Detect which cell encompasses the target text, then output its [x, y] center coordinate. 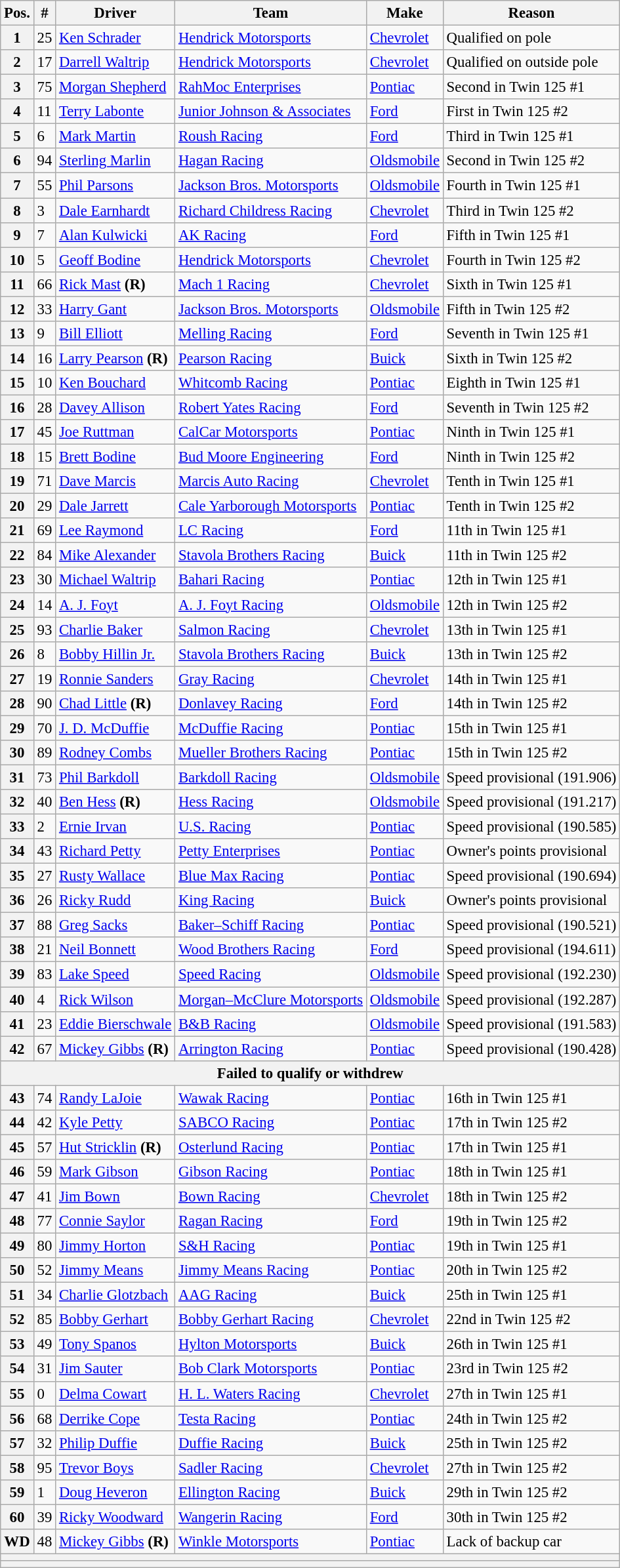
Connie Saylor [115, 1221]
26th in Twin 125 #1 [531, 1344]
83 [45, 975]
Speed provisional (192.287) [531, 999]
Roush Racing [271, 136]
Ronnie Sanders [115, 679]
Baker–Schiff Racing [271, 925]
First in Twin 125 #2 [531, 111]
RahMoc Enterprises [271, 87]
Third in Twin 125 #1 [531, 136]
11th in Twin 125 #2 [531, 555]
Speed provisional (191.217) [531, 802]
67 [45, 1049]
Speed provisional (194.611) [531, 950]
18th in Twin 125 #2 [531, 1196]
Speed provisional (191.583) [531, 1024]
24 [17, 605]
Chad Little (R) [115, 704]
King Racing [271, 900]
Petty Enterprises [271, 851]
Delma Cowart [115, 1394]
Brett Bodine [115, 457]
51 [17, 1295]
Neil Bonnett [115, 950]
Joe Ruttman [115, 432]
Junior Johnson & Associates [271, 111]
Seventh in Twin 125 #2 [531, 407]
Terry Labonte [115, 111]
77 [45, 1221]
CalCar Motorsports [271, 432]
13 [17, 334]
Trevor Boys [115, 1468]
Jim Sauter [115, 1369]
Osterlund Racing [271, 1147]
35 [17, 876]
22 [17, 555]
Fifth in Twin 125 #1 [531, 235]
Rick Mast (R) [115, 284]
H. L. Waters Racing [271, 1394]
Charlie Glotzbach [115, 1295]
73 [45, 777]
Hylton Motorsports [271, 1344]
Philip Duffie [115, 1443]
Darrell Waltrip [115, 62]
53 [17, 1344]
70 [45, 728]
Morgan Shepherd [115, 87]
54 [17, 1369]
Tony Spanos [115, 1344]
Ninth in Twin 125 #1 [531, 432]
19th in Twin 125 #2 [531, 1221]
Richard Petty [115, 851]
WD [17, 1542]
Kyle Petty [115, 1123]
Reason [531, 13]
Gray Racing [271, 679]
Fourth in Twin 125 #1 [531, 186]
94 [45, 161]
15th in Twin 125 #1 [531, 728]
Gibson Racing [271, 1172]
66 [45, 284]
36 [17, 900]
16th in Twin 125 #1 [531, 1098]
Jim Bown [115, 1196]
AAG Racing [271, 1295]
Fifth in Twin 125 #2 [531, 309]
75 [45, 87]
Jimmy Means [115, 1270]
Failed to qualify or withdrew [310, 1073]
37 [17, 925]
Harry Gant [115, 309]
Lee Raymond [115, 531]
88 [45, 925]
Second in Twin 125 #2 [531, 161]
Speed provisional (190.521) [531, 925]
0 [45, 1394]
U.S. Racing [271, 827]
Eddie Bierschwale [115, 1024]
Second in Twin 125 #1 [531, 87]
Dale Jarrett [115, 506]
50 [17, 1270]
69 [45, 531]
# [45, 13]
Seventh in Twin 125 #1 [531, 334]
58 [17, 1468]
Mach 1 Racing [271, 284]
93 [45, 630]
Phil Parsons [115, 186]
90 [45, 704]
Lake Speed [115, 975]
74 [45, 1098]
Speed provisional (190.585) [531, 827]
Sadler Racing [271, 1468]
Salmon Racing [271, 630]
Mark Martin [115, 136]
44 [17, 1123]
McDuffie Racing [271, 728]
Jimmy Means Racing [271, 1270]
71 [45, 481]
18 [17, 457]
Ben Hess (R) [115, 802]
Davey Allison [115, 407]
18th in Twin 125 #1 [531, 1172]
Duffie Racing [271, 1443]
84 [45, 555]
95 [45, 1468]
LC Racing [271, 531]
Phil Barkdoll [115, 777]
19th in Twin 125 #1 [531, 1246]
Mike Alexander [115, 555]
Donlavey Racing [271, 704]
24th in Twin 125 #2 [531, 1418]
12 [17, 309]
20th in Twin 125 #2 [531, 1270]
Ernie Irvan [115, 827]
12th in Twin 125 #1 [531, 580]
Wangerin Racing [271, 1517]
Sterling Marlin [115, 161]
Fourth in Twin 125 #2 [531, 260]
Hut Stricklin (R) [115, 1147]
A. J. Foyt [115, 605]
13th in Twin 125 #1 [531, 630]
29th in Twin 125 #2 [531, 1493]
Ken Schrader [115, 38]
B&B Racing [271, 1024]
Speed provisional (191.906) [531, 777]
Pos. [17, 13]
Make [404, 13]
Bobby Gerhart [115, 1319]
Speed Racing [271, 975]
17th in Twin 125 #1 [531, 1147]
Bown Racing [271, 1196]
Sixth in Twin 125 #2 [531, 358]
89 [45, 753]
Sixth in Twin 125 #1 [531, 284]
Alan Kulwicki [115, 235]
Team [271, 13]
20 [17, 506]
Marcis Auto Racing [271, 481]
SABCO Racing [271, 1123]
A. J. Foyt Racing [271, 605]
Tenth in Twin 125 #1 [531, 481]
Doug Heveron [115, 1493]
Wood Brothers Racing [271, 950]
46 [17, 1172]
Speed provisional (190.428) [531, 1049]
Dave Marcis [115, 481]
13th in Twin 125 #2 [531, 654]
Randy LaJoie [115, 1098]
Tenth in Twin 125 #2 [531, 506]
12th in Twin 125 #2 [531, 605]
Ricky Rudd [115, 900]
Barkdoll Racing [271, 777]
23rd in Twin 125 #2 [531, 1369]
60 [17, 1517]
Mark Gibson [115, 1172]
27th in Twin 125 #1 [531, 1394]
Whitcomb Racing [271, 383]
Lack of backup car [531, 1542]
J. D. McDuffie [115, 728]
Eighth in Twin 125 #1 [531, 383]
Ninth in Twin 125 #2 [531, 457]
Hagan Racing [271, 161]
Bobby Hillin Jr. [115, 654]
47 [17, 1196]
Qualified on pole [531, 38]
Pearson Racing [271, 358]
Mueller Brothers Racing [271, 753]
Ragan Racing [271, 1221]
Bahari Racing [271, 580]
80 [45, 1246]
Blue Max Racing [271, 876]
Wawak Racing [271, 1098]
Driver [115, 13]
25th in Twin 125 #1 [531, 1295]
Testa Racing [271, 1418]
Third in Twin 125 #2 [531, 211]
Greg Sacks [115, 925]
Ellington Racing [271, 1493]
Bud Moore Engineering [271, 457]
Speed provisional (190.694) [531, 876]
85 [45, 1319]
Geoff Bodine [115, 260]
Dale Earnhardt [115, 211]
25th in Twin 125 #2 [531, 1443]
Morgan–McClure Motorsports [271, 999]
Derrike Cope [115, 1418]
22nd in Twin 125 #2 [531, 1319]
Bob Clark Motorsports [271, 1369]
14th in Twin 125 #1 [531, 679]
14th in Twin 125 #2 [531, 704]
68 [45, 1418]
Bill Elliott [115, 334]
Arrington Racing [271, 1049]
38 [17, 950]
Qualified on outside pole [531, 62]
Richard Childress Racing [271, 211]
Speed provisional (192.230) [531, 975]
Ken Bouchard [115, 383]
Larry Pearson (R) [115, 358]
Jimmy Horton [115, 1246]
AK Racing [271, 235]
Rodney Combs [115, 753]
15th in Twin 125 #2 [531, 753]
30th in Twin 125 #2 [531, 1517]
17th in Twin 125 #2 [531, 1123]
Ricky Woodward [115, 1517]
Bobby Gerhart Racing [271, 1319]
Robert Yates Racing [271, 407]
Rusty Wallace [115, 876]
27th in Twin 125 #2 [531, 1468]
Michael Waltrip [115, 580]
Winkle Motorsports [271, 1542]
11th in Twin 125 #1 [531, 531]
Charlie Baker [115, 630]
Cale Yarborough Motorsports [271, 506]
56 [17, 1418]
Hess Racing [271, 802]
Rick Wilson [115, 999]
Melling Racing [271, 334]
S&H Racing [271, 1246]
